Locate the cell with the specified text and output its [x, y] center coordinate. 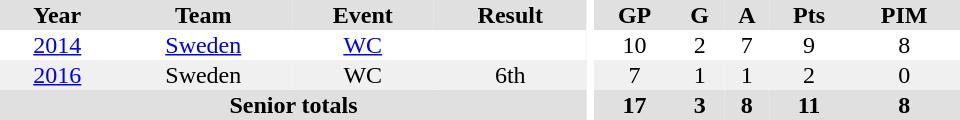
Senior totals [294, 105]
GP [635, 15]
0 [904, 75]
9 [810, 45]
2014 [58, 45]
Team [204, 15]
Event [363, 15]
10 [635, 45]
11 [810, 105]
2016 [58, 75]
A [747, 15]
PIM [904, 15]
3 [700, 105]
Result [511, 15]
G [700, 15]
6th [511, 75]
Pts [810, 15]
17 [635, 105]
Year [58, 15]
